Return (X, Y) of the center of cell containing provided text 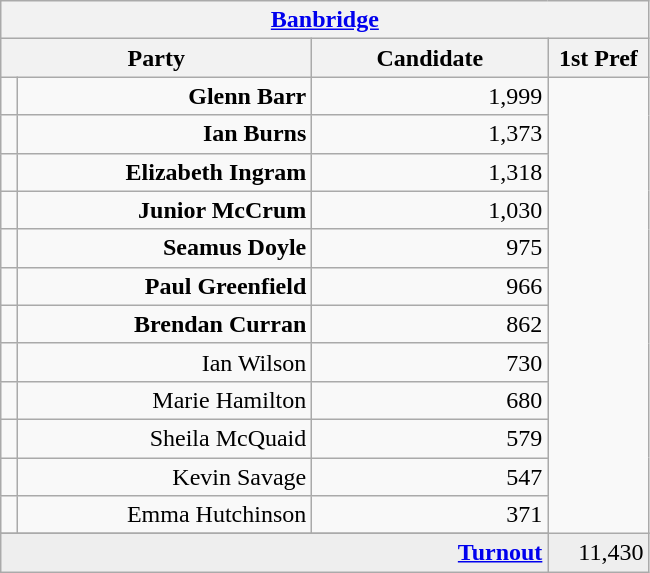
1,030 (430, 210)
862 (430, 324)
1st Pref (598, 58)
Kevin Savage (165, 477)
966 (430, 286)
730 (430, 362)
1,999 (430, 96)
Elizabeth Ingram (165, 172)
Turnout (274, 553)
547 (430, 477)
Seamus Doyle (165, 248)
Brendan Curran (165, 324)
Ian Wilson (165, 362)
Sheila McQuaid (165, 438)
Glenn Barr (165, 96)
11,430 (598, 553)
1,373 (430, 134)
Junior McCrum (165, 210)
Banbridge (325, 20)
Ian Burns (165, 134)
975 (430, 248)
1,318 (430, 172)
Candidate (430, 58)
Emma Hutchinson (165, 515)
Party (156, 58)
680 (430, 400)
371 (430, 515)
Paul Greenfield (165, 286)
579 (430, 438)
Marie Hamilton (165, 400)
